Pinpoint the cell where the given text exists, returning its (x, y) midpoint coordinate. 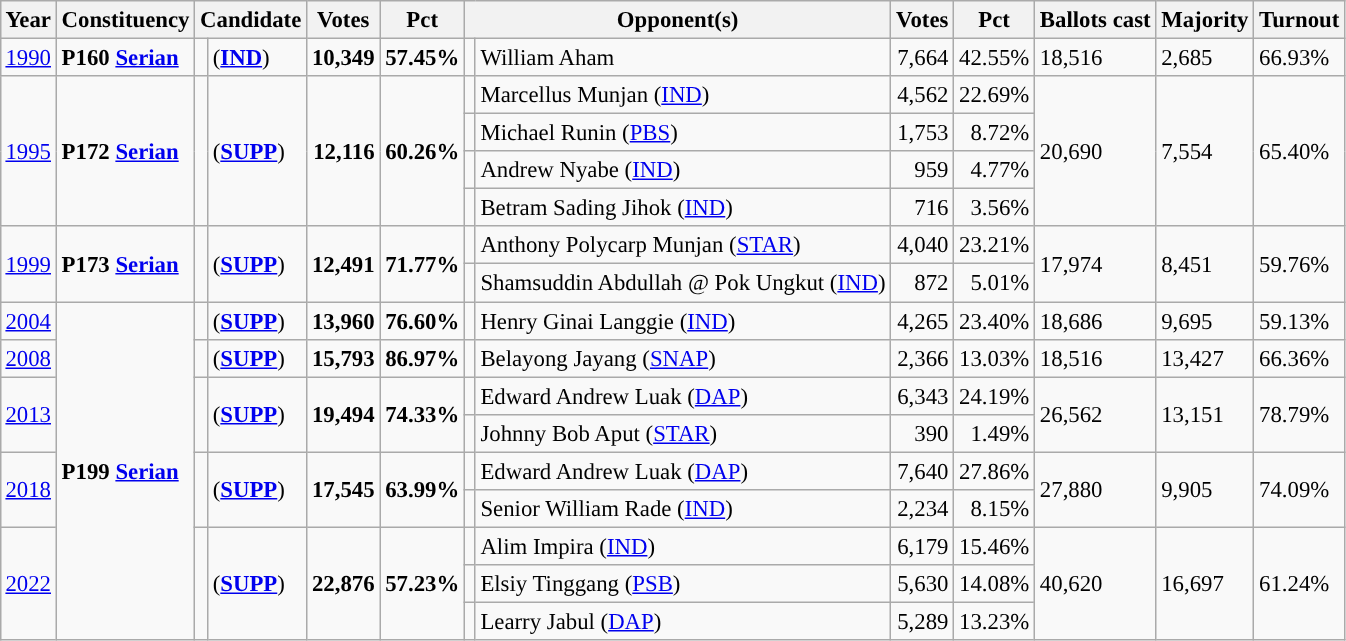
61.24% (1300, 584)
16,697 (1205, 584)
Senior William Rade (IND) (683, 508)
2018 (28, 490)
2,366 (922, 358)
1999 (28, 264)
15.46% (994, 546)
12,491 (344, 264)
2022 (28, 584)
13,151 (1205, 414)
P199 Serian (125, 471)
14.08% (994, 584)
22,876 (344, 584)
63.99% (422, 490)
Anthony Polycarp Munjan (STAR) (683, 245)
390 (922, 433)
57.45% (422, 57)
P160 Serian (125, 57)
P172 Serian (125, 151)
65.40% (1300, 151)
66.93% (1300, 57)
23.40% (994, 321)
716 (922, 208)
22.69% (994, 95)
7,554 (1205, 151)
3.56% (994, 208)
13,427 (1205, 358)
4,265 (922, 321)
Elsiy Tinggang (PSB) (683, 584)
59.76% (1300, 264)
Candidate (251, 20)
66.36% (1300, 358)
William Aham (683, 57)
10,349 (344, 57)
4,562 (922, 95)
2,234 (922, 508)
Shamsuddin Abdullah @ Pok Ungkut (IND) (683, 283)
23.21% (994, 245)
1995 (28, 151)
Michael Runin (PBS) (683, 133)
9,695 (1205, 321)
1.49% (994, 433)
Constituency (125, 20)
15,793 (344, 358)
78.79% (1300, 414)
27,880 (1096, 490)
86.97% (422, 358)
(IND) (256, 57)
Johnny Bob Aput (STAR) (683, 433)
7,640 (922, 471)
60.26% (422, 151)
Year (28, 20)
76.60% (422, 321)
27.86% (994, 471)
5,289 (922, 621)
Belayong Jayang (SNAP) (683, 358)
1,753 (922, 133)
5,630 (922, 584)
8.15% (994, 508)
Betram Sading Jihok (IND) (683, 208)
872 (922, 283)
Ballots cast (1096, 20)
13.03% (994, 358)
Henry Ginai Langgie (IND) (683, 321)
6,179 (922, 546)
2,685 (1205, 57)
Opponent(s) (677, 20)
P173 Serian (125, 264)
74.33% (422, 414)
Majority (1205, 20)
13.23% (994, 621)
2013 (28, 414)
57.23% (422, 584)
8,451 (1205, 264)
2004 (28, 321)
4.77% (994, 170)
4,040 (922, 245)
71.77% (422, 264)
26,562 (1096, 414)
Andrew Nyabe (IND) (683, 170)
20,690 (1096, 151)
8.72% (994, 133)
Marcellus Munjan (IND) (683, 95)
40,620 (1096, 584)
9,905 (1205, 490)
19,494 (344, 414)
24.19% (994, 396)
13,960 (344, 321)
18,686 (1096, 321)
2008 (28, 358)
12,116 (344, 151)
Learry Jabul (DAP) (683, 621)
Alim Impira (IND) (683, 546)
59.13% (1300, 321)
74.09% (1300, 490)
Turnout (1300, 20)
17,545 (344, 490)
959 (922, 170)
7,664 (922, 57)
17,974 (1096, 264)
6,343 (922, 396)
42.55% (994, 57)
1990 (28, 57)
5.01% (994, 283)
